Identify which cell holds the provided text, then report its (X, Y) central coordinate. 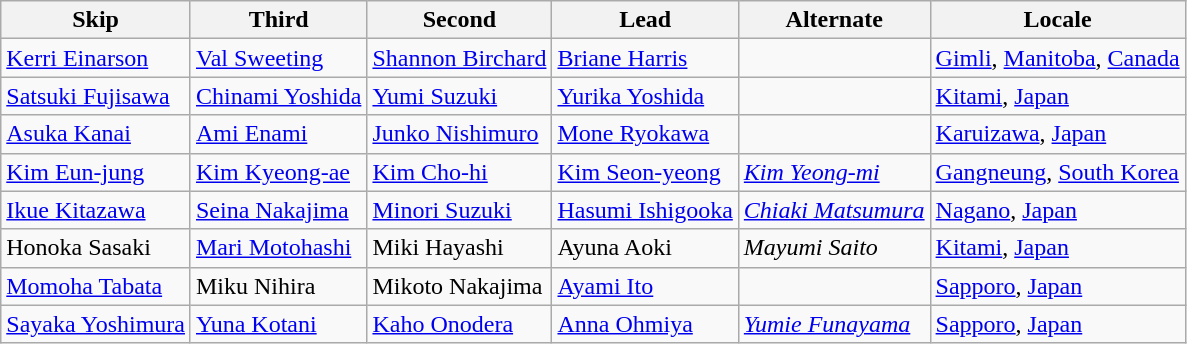
Kim Cho-hi (460, 172)
Sayaka Yoshimura (96, 324)
Ayuna Aoki (645, 248)
Kim Eun-jung (96, 172)
Kim Yeong-mi (834, 172)
Locale (1058, 20)
Ikue Kitazawa (96, 210)
Alternate (834, 20)
Lead (645, 20)
Junko Nishimuro (460, 134)
Seina Nakajima (278, 210)
Gimli, Manitoba, Canada (1058, 58)
Kim Seon-yeong (645, 172)
Kaho Onodera (460, 324)
Ami Enami (278, 134)
Third (278, 20)
Chiaki Matsumura (834, 210)
Briane Harris (645, 58)
Second (460, 20)
Gangneung, South Korea (1058, 172)
Momoha Tabata (96, 286)
Kim Kyeong-ae (278, 172)
Chinami Yoshida (278, 96)
Mayumi Saito (834, 248)
Skip (96, 20)
Shannon Birchard (460, 58)
Hasumi Ishigooka (645, 210)
Satsuki Fujisawa (96, 96)
Nagano, Japan (1058, 210)
Yumie Funayama (834, 324)
Mari Motohashi (278, 248)
Minori Suzuki (460, 210)
Miki Hayashi (460, 248)
Mikoto Nakajima (460, 286)
Anna Ohmiya (645, 324)
Yurika Yoshida (645, 96)
Asuka Kanai (96, 134)
Yuna Kotani (278, 324)
Honoka Sasaki (96, 248)
Miku Nihira (278, 286)
Karuizawa, Japan (1058, 134)
Val Sweeting (278, 58)
Ayami Ito (645, 286)
Yumi Suzuki (460, 96)
Mone Ryokawa (645, 134)
Kerri Einarson (96, 58)
